From the cell containing the given text, extract its center point as (x, y) coordinate. 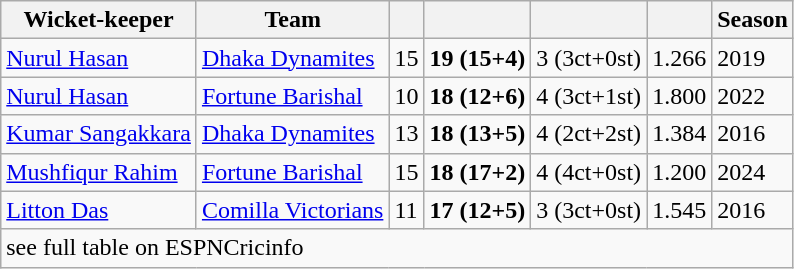
Team (292, 20)
1.384 (680, 134)
Kumar Sangakkara (99, 134)
Litton Das (99, 210)
Mushfiqur Rahim (99, 172)
1.800 (680, 96)
1.545 (680, 210)
1.266 (680, 58)
2022 (753, 96)
13 (406, 134)
Season (753, 20)
17 (12+5) (478, 210)
2024 (753, 172)
Comilla Victorians (292, 210)
10 (406, 96)
2019 (753, 58)
1.200 (680, 172)
19 (15+4) (478, 58)
4 (2ct+2st) (589, 134)
18 (17+2) (478, 172)
11 (406, 210)
4 (4ct+0st) (589, 172)
Wicket-keeper (99, 20)
see full table on ESPNCricinfo (398, 248)
18 (12+6) (478, 96)
4 (3ct+1st) (589, 96)
18 (13+5) (478, 134)
